From the cell containing the given text, extract its center point as (X, Y) coordinate. 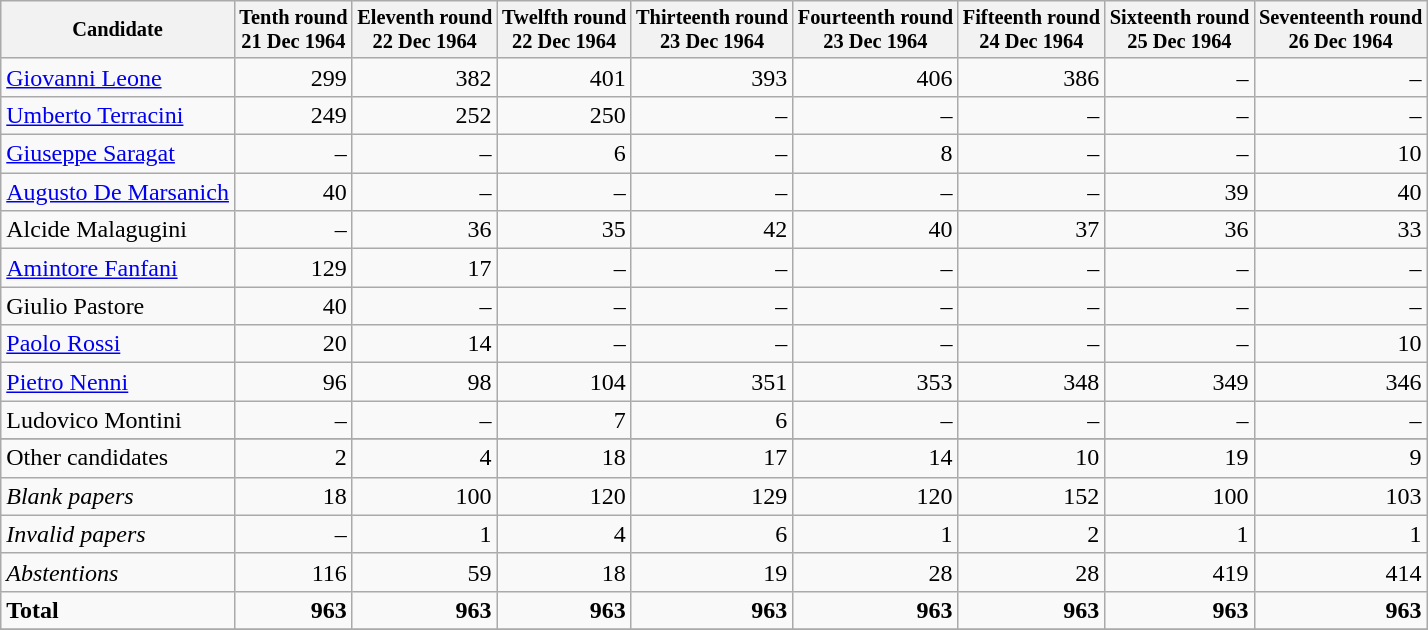
Fifteenth round24 Dec 1964 (1032, 30)
104 (564, 382)
299 (293, 77)
Paolo Rossi (118, 344)
Tenth round21 Dec 1964 (293, 30)
249 (293, 115)
42 (712, 230)
386 (1032, 77)
Eleventh round22 Dec 1964 (424, 30)
Invalid papers (118, 534)
Candidate (118, 30)
382 (424, 77)
250 (564, 115)
37 (1032, 230)
Giulio Pastore (118, 306)
393 (712, 77)
Abstentions (118, 572)
59 (424, 572)
Sixteenth round25 Dec 1964 (1180, 30)
414 (1340, 572)
20 (293, 344)
33 (1340, 230)
Other candidates (118, 458)
348 (1032, 382)
Blank papers (118, 496)
116 (293, 572)
401 (564, 77)
Seventeenth round26 Dec 1964 (1340, 30)
Pietro Nenni (118, 382)
Giuseppe Saragat (118, 154)
152 (1032, 496)
Umberto Terracini (118, 115)
349 (1180, 382)
Alcide Malagugini (118, 230)
252 (424, 115)
Ludovico Montini (118, 420)
9 (1340, 458)
Fourteenth round23 Dec 1964 (876, 30)
98 (424, 382)
353 (876, 382)
351 (712, 382)
Twelfth round22 Dec 1964 (564, 30)
Giovanni Leone (118, 77)
103 (1340, 496)
96 (293, 382)
419 (1180, 572)
39 (1180, 192)
Total (118, 610)
8 (876, 154)
346 (1340, 382)
Amintore Fanfani (118, 268)
Augusto De Marsanich (118, 192)
406 (876, 77)
35 (564, 230)
7 (564, 420)
Thirteenth round23 Dec 1964 (712, 30)
